Provide the (X, Y) coordinate of the cell's center where the given text is located.  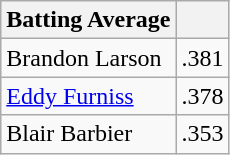
Batting Average (88, 20)
Eddy Furniss (88, 96)
.381 (202, 58)
Blair Barbier (88, 134)
Brandon Larson (88, 58)
.378 (202, 96)
.353 (202, 134)
